Capture the cell that displays the provided text and extract its [x, y] central coordinate. 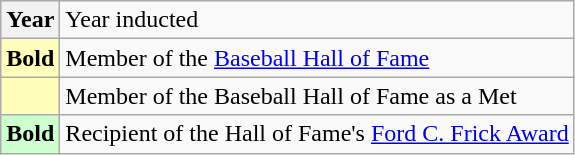
Year inducted [317, 20]
Member of the Baseball Hall of Fame as a Met [317, 96]
Member of the Baseball Hall of Fame [317, 58]
Recipient of the Hall of Fame's Ford C. Frick Award [317, 134]
Year [30, 20]
